Provide the [x, y] coordinate of the cell's center where the given text is located.  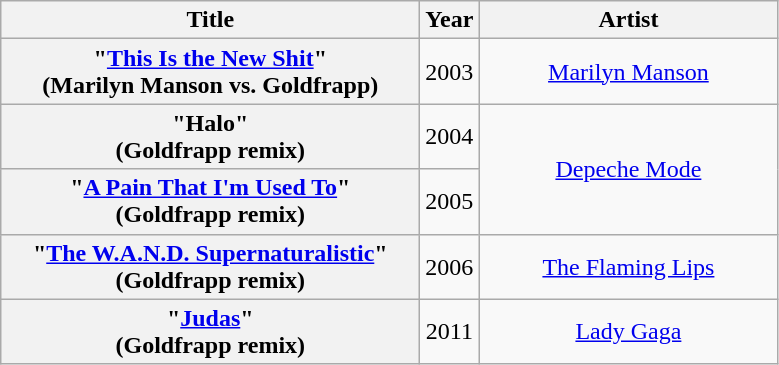
2003 [450, 72]
Year [450, 20]
"A Pain That I'm Used To"(Goldfrapp remix) [210, 202]
2011 [450, 332]
Marilyn Manson [628, 72]
Title [210, 20]
"The W.A.N.D. Supernaturalistic"(Goldfrapp remix) [210, 266]
2005 [450, 202]
Depeche Mode [628, 169]
"Halo"(Goldfrapp remix) [210, 136]
2006 [450, 266]
"Judas"(Goldfrapp remix) [210, 332]
Artist [628, 20]
2004 [450, 136]
The Flaming Lips [628, 266]
"This Is the New Shit"(Marilyn Manson vs. Goldfrapp) [210, 72]
Lady Gaga [628, 332]
